Determine the (x, y) coordinate at the center of the cell enclosing the given text.  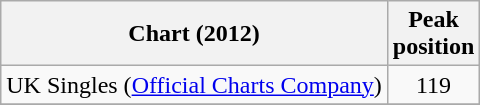
UK Singles (Official Charts Company) (194, 85)
119 (433, 85)
Peakposition (433, 34)
Chart (2012) (194, 34)
